Capture the cell that displays the provided text and extract its (x, y) central coordinate. 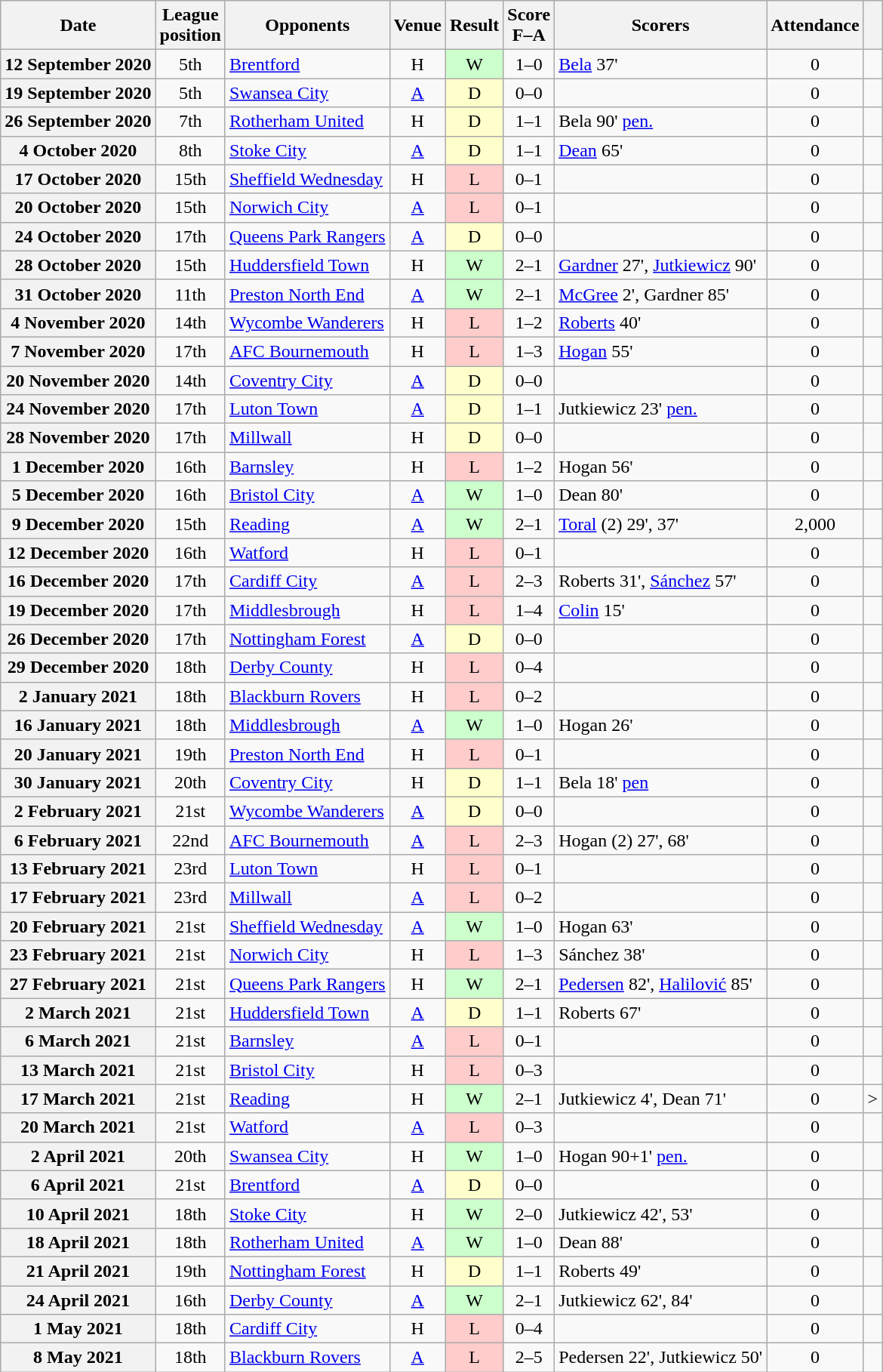
24 April 2021 (78, 1300)
23 February 2021 (78, 955)
20 October 2020 (78, 208)
19 September 2020 (78, 93)
Hogan 56' (661, 467)
Pedersen 82', Halilović 85' (661, 984)
Sánchez 38' (661, 955)
Hogan 63' (661, 926)
Hogan (2) 27', 68' (661, 840)
Bela 37' (661, 64)
21 April 2021 (78, 1271)
2–0 (529, 1213)
2 January 2021 (78, 696)
9 December 2020 (78, 524)
20 November 2020 (78, 380)
8 May 2021 (78, 1358)
4 November 2020 (78, 322)
20 March 2021 (78, 1127)
29 December 2020 (78, 668)
Dean 65' (661, 150)
31 October 2020 (78, 294)
Opponents (307, 26)
Attendance (815, 26)
6 March 2021 (78, 1041)
Jutkiewicz 42', 53' (661, 1213)
20 February 2021 (78, 926)
7th (190, 122)
16 December 2020 (78, 581)
Jutkiewicz 23' pen. (661, 409)
24 October 2020 (78, 236)
6 February 2021 (78, 840)
Jutkiewicz 4', Dean 71' (661, 1099)
Hogan 26' (661, 725)
1–4 (529, 610)
28 November 2020 (78, 438)
1 December 2020 (78, 467)
22nd (190, 840)
19 December 2020 (78, 610)
13 February 2021 (78, 869)
4 October 2020 (78, 150)
2 February 2021 (78, 811)
8th (190, 150)
Bela 18' pen (661, 782)
1 May 2021 (78, 1329)
ScoreF–A (529, 26)
30 January 2021 (78, 782)
Venue (417, 26)
McGree 2', Gardner 85' (661, 294)
5 December 2020 (78, 495)
12 September 2020 (78, 64)
2 March 2021 (78, 1013)
10 April 2021 (78, 1213)
26 December 2020 (78, 639)
2–5 (529, 1358)
18 April 2021 (78, 1242)
13 March 2021 (78, 1070)
12 December 2020 (78, 553)
27 February 2021 (78, 984)
> (872, 1099)
Jutkiewicz 62', 84' (661, 1300)
17 March 2021 (78, 1099)
11th (190, 294)
26 September 2020 (78, 122)
Roberts 49' (661, 1271)
Scorers (661, 26)
20 January 2021 (78, 754)
2 April 2021 (78, 1156)
Leagueposition (190, 26)
2,000 (815, 524)
17 October 2020 (78, 179)
Bela 90' pen. (661, 122)
17 February 2021 (78, 898)
Roberts 67' (661, 1013)
Gardner 27', Jutkiewicz 90' (661, 265)
24 November 2020 (78, 409)
Pedersen 22', Jutkiewicz 50' (661, 1358)
Toral (2) 29', 37' (661, 524)
28 October 2020 (78, 265)
7 November 2020 (78, 351)
Dean 88' (661, 1242)
6 April 2021 (78, 1185)
Result (474, 26)
Date (78, 26)
Dean 80' (661, 495)
Colin 15' (661, 610)
Hogan 55' (661, 351)
Roberts 31', Sánchez 57' (661, 581)
Roberts 40' (661, 322)
Hogan 90+1' pen. (661, 1156)
16 January 2021 (78, 725)
